Capture the cell that displays the provided text and extract its [x, y] central coordinate. 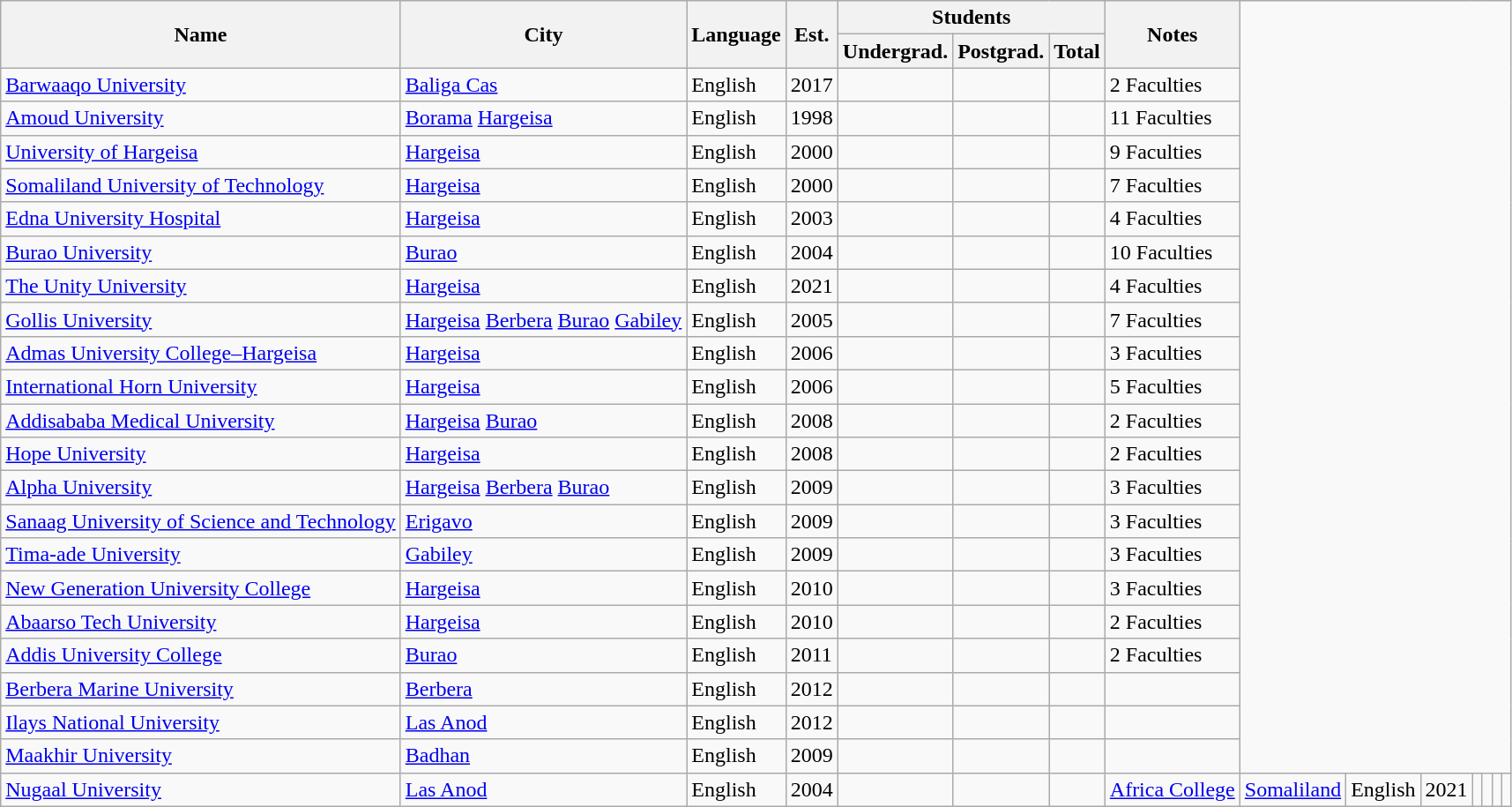
Somaliland University of Technology [201, 185]
The Unity University [201, 286]
Postgrad. [1002, 51]
Students [972, 18]
Maakhir University [201, 756]
Total [1077, 51]
2017 [811, 85]
Name [201, 34]
Borama Hargeisa [543, 118]
Baliga Cas [543, 85]
Hargeisa Berbera Burao [543, 488]
Nugaal University [201, 789]
Amoud University [201, 118]
Est. [811, 34]
Gollis University [201, 319]
Somaliland [1292, 789]
Addisababa Medical University [201, 421]
Badhan [543, 756]
Notes [1173, 34]
International Horn University [201, 386]
Berbera [543, 689]
New Generation University College [201, 588]
Hargeisa Burao [543, 421]
Burao University [201, 252]
Addis University College [201, 655]
2011 [811, 655]
1998 [811, 118]
Alpha University [201, 488]
University of Hargeisa [201, 152]
Erigavo [543, 521]
Ilays National University [201, 722]
5 Faculties [1173, 386]
2005 [811, 319]
Edna University Hospital [201, 219]
Berbera Marine University [201, 689]
11 Faculties [1173, 118]
Sanaag University of Science and Technology [201, 521]
Tima-ade University [201, 555]
Admas University College–Hargeisa [201, 353]
Gabiley [543, 555]
Undergrad. [895, 51]
Africa College [1173, 789]
10 Faculties [1173, 252]
9 Faculties [1173, 152]
City [543, 34]
Hope University [201, 454]
Language [736, 34]
Abaarso Tech University [201, 622]
2003 [811, 219]
Hargeisa Berbera Burao Gabiley [543, 319]
Barwaaqo University [201, 85]
